Return the [X, Y] coordinate for the center point of the cell that contains the specified text.  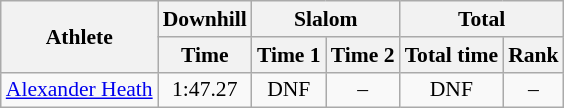
Total [482, 19]
Time 1 [289, 55]
Slalom [326, 19]
1:47.27 [205, 90]
Time 2 [363, 55]
Total time [452, 55]
Athlete [80, 36]
Downhill [205, 19]
Rank [534, 55]
Time [205, 55]
Alexander Heath [80, 90]
